Determine the (x, y) coordinate at the center of the cell enclosing the given text.  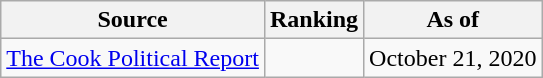
Source (133, 20)
The Cook Political Report (133, 58)
October 21, 2020 (453, 58)
As of (453, 20)
Ranking (314, 20)
